Extract the [X, Y] coordinate from the center of the cell holding the provided text.  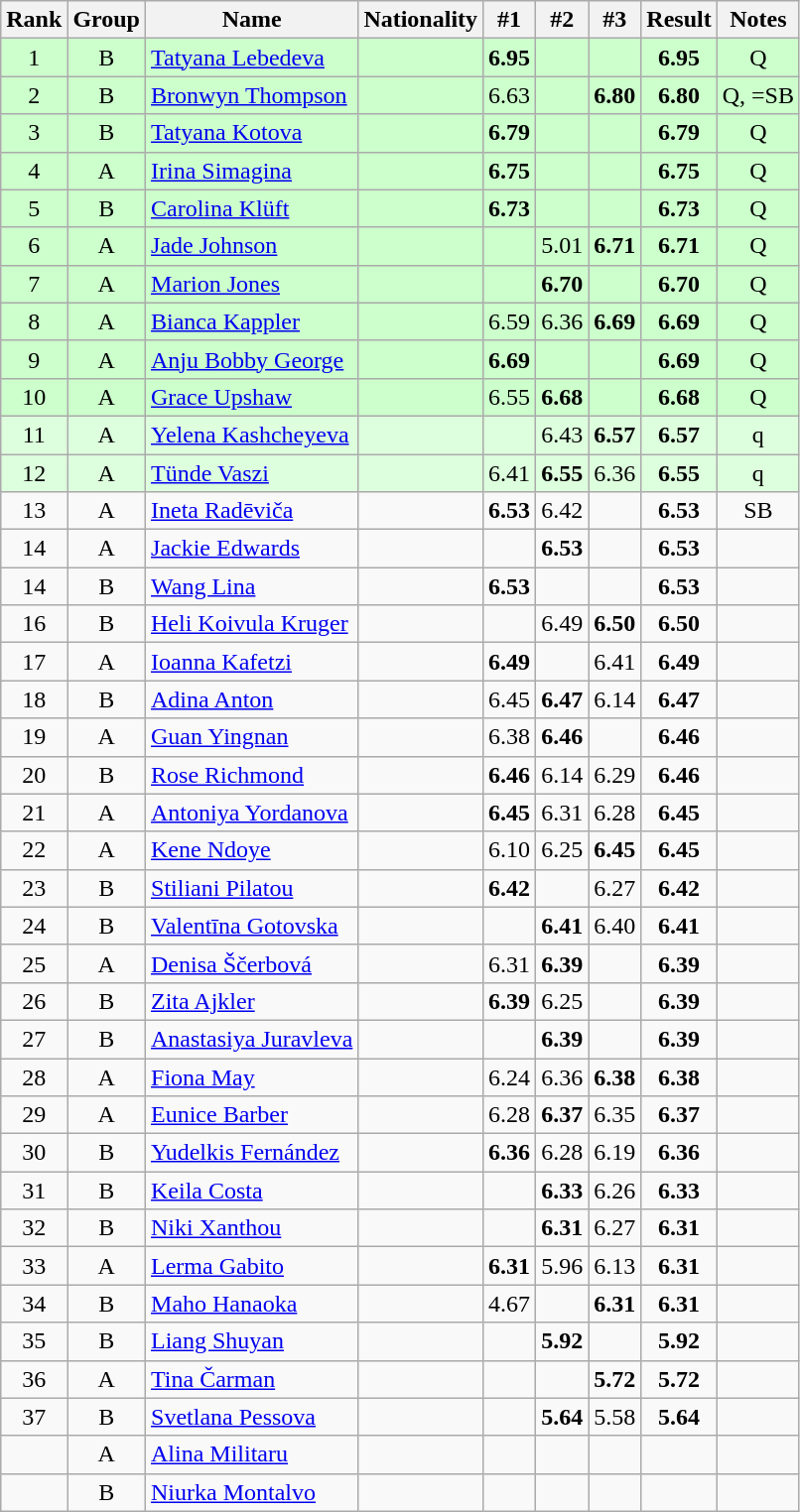
10 [34, 397]
Rank [34, 20]
Bianca Kappler [252, 321]
24 [34, 926]
5.58 [615, 1417]
6.10 [510, 850]
37 [34, 1417]
Eunice Barber [252, 1115]
33 [34, 1266]
35 [34, 1341]
Yelena Kashcheyeva [252, 435]
Irina Simagina [252, 171]
#2 [562, 20]
2 [34, 95]
6.13 [615, 1266]
7 [34, 284]
Tatyana Lebedeva [252, 58]
19 [34, 737]
Adina Anton [252, 699]
Wang Lina [252, 586]
3 [34, 133]
18 [34, 699]
16 [34, 624]
5.96 [562, 1266]
Anastasiya Juravleva [252, 1039]
6.35 [615, 1115]
Tünde Vaszi [252, 473]
27 [34, 1039]
Jackie Edwards [252, 549]
Liang Shuyan [252, 1341]
Alina Militaru [252, 1454]
Marion Jones [252, 284]
Jade Johnson [252, 246]
6.63 [510, 95]
6 [34, 246]
26 [34, 1001]
4.67 [510, 1304]
Tatyana Kotova [252, 133]
Name [252, 20]
1 [34, 58]
6.29 [615, 775]
Guan Yingnan [252, 737]
34 [34, 1304]
9 [34, 359]
8 [34, 321]
12 [34, 473]
23 [34, 888]
Maho Hanaoka [252, 1304]
Niurka Montalvo [252, 1492]
Result [679, 20]
Tina Čarman [252, 1379]
Svetlana Pessova [252, 1417]
Carolina Klüft [252, 208]
Denisa Ščerbová [252, 963]
11 [34, 435]
Notes [758, 20]
Group [107, 20]
Yudelkis Fernández [252, 1153]
5 [34, 208]
6.40 [615, 926]
36 [34, 1379]
Ioanna Kafetzi [252, 662]
Niki Xanthou [252, 1228]
Antoniya Yordanova [252, 813]
22 [34, 850]
17 [34, 662]
29 [34, 1115]
Keila Costa [252, 1191]
Fiona May [252, 1076]
21 [34, 813]
4 [34, 171]
6.26 [615, 1191]
#3 [615, 20]
Lerma Gabito [252, 1266]
30 [34, 1153]
20 [34, 775]
13 [34, 511]
Q, =SB [758, 95]
6.43 [562, 435]
Rose Richmond [252, 775]
6.19 [615, 1153]
25 [34, 963]
Anju Bobby George [252, 359]
Bronwyn Thompson [252, 95]
Grace Upshaw [252, 397]
31 [34, 1191]
Heli Koivula Kruger [252, 624]
Nationality [421, 20]
6.59 [510, 321]
Kene Ndoye [252, 850]
28 [34, 1076]
Zita Ajkler [252, 1001]
5.01 [562, 246]
Stiliani Pilatou [252, 888]
6.24 [510, 1076]
Ineta Radēviča [252, 511]
#1 [510, 20]
Valentīna Gotovska [252, 926]
32 [34, 1228]
SB [758, 511]
